Identify which cell holds the provided text, then report its [X, Y] central coordinate. 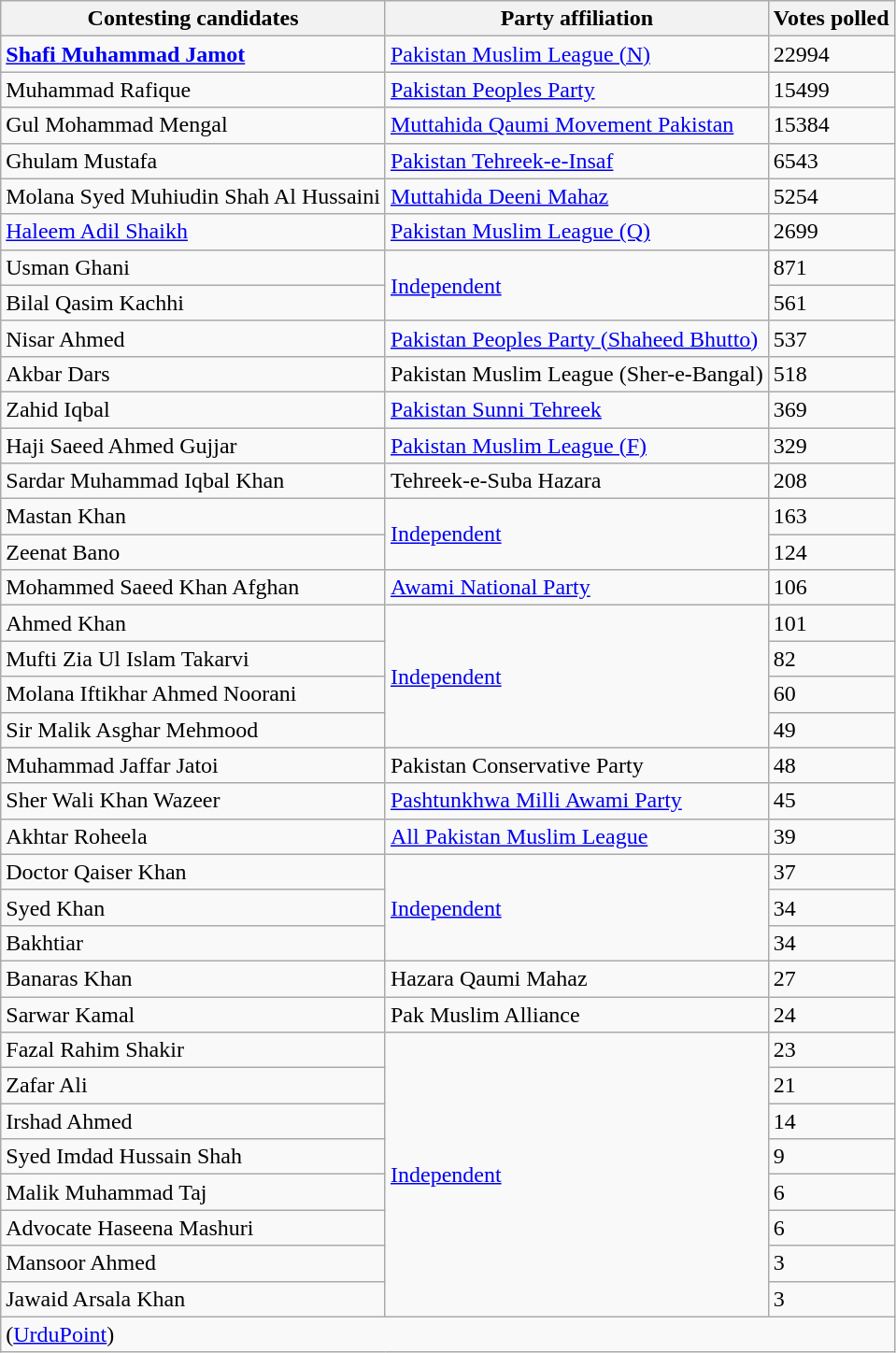
49 [832, 730]
Hazara Qaumi Mahaz [576, 978]
369 [832, 409]
Pakistan Peoples Party [576, 90]
Bilal Qasim Kachhi [193, 303]
Pakistan Tehreek-e-Insaf [576, 161]
Fazal Rahim Shakir [193, 1050]
Akbar Dars [193, 374]
Doctor Qaiser Khan [193, 872]
208 [832, 481]
Sir Malik Asghar Mehmood [193, 730]
Muhammad Jaffar Jatoi [193, 765]
24 [832, 1014]
Mansoor Ahmed [193, 1263]
Mufti Zia Ul Islam Takarvi [193, 659]
Irshad Ahmed [193, 1121]
Muhammad Rafique [193, 90]
518 [832, 374]
9 [832, 1157]
Ahmed Khan [193, 623]
Pak Muslim Alliance [576, 1014]
106 [832, 588]
163 [832, 517]
6543 [832, 161]
Pakistan Peoples Party (Shaheed Bhutto) [576, 338]
Muttahida Deeni Mahaz [576, 196]
Contesting candidates [193, 19]
124 [832, 552]
Pakistan Muslim League (N) [576, 54]
871 [832, 267]
Pakistan Muslim League (F) [576, 446]
Sardar Muhammad Iqbal Khan [193, 481]
Zeenat Bano [193, 552]
Sarwar Kamal [193, 1014]
5254 [832, 196]
Sher Wali Khan Wazeer [193, 801]
All Pakistan Muslim League [576, 836]
537 [832, 338]
Pakistan Muslim League (Sher-e-Bangal) [576, 374]
Pakistan Conservative Party [576, 765]
Haleem Adil Shaikh [193, 232]
Banaras Khan [193, 978]
Advocate Haseena Mashuri [193, 1228]
Syed Imdad Hussain Shah [193, 1157]
82 [832, 659]
101 [832, 623]
Votes polled [832, 19]
60 [832, 694]
Molana Iftikhar Ahmed Noorani [193, 694]
Awami National Party [576, 588]
27 [832, 978]
Pakistan Sunni Tehreek [576, 409]
Zahid Iqbal [193, 409]
Mastan Khan [193, 517]
Bakhtiar [193, 943]
39 [832, 836]
329 [832, 446]
15384 [832, 125]
Mohammed Saeed Khan Afghan [193, 588]
Haji Saeed Ahmed Gujjar [193, 446]
Muttahida Qaumi Movement Pakistan [576, 125]
Tehreek-e-Suba Hazara [576, 481]
45 [832, 801]
Gul Mohammad Mengal [193, 125]
Party affiliation [576, 19]
Zafar Ali [193, 1086]
Molana Syed Muhiudin Shah Al Hussaini [193, 196]
Usman Ghani [193, 267]
Nisar Ahmed [193, 338]
Malik Muhammad Taj [193, 1192]
Syed Khan [193, 907]
22994 [832, 54]
(UrduPoint) [448, 1334]
Shafi Muhammad Jamot [193, 54]
37 [832, 872]
Akhtar Roheela [193, 836]
23 [832, 1050]
Pakistan Muslim League (Q) [576, 232]
21 [832, 1086]
Pashtunkhwa Milli Awami Party [576, 801]
14 [832, 1121]
15499 [832, 90]
Jawaid Arsala Khan [193, 1299]
561 [832, 303]
48 [832, 765]
2699 [832, 232]
Ghulam Mustafa [193, 161]
